From the cell containing the given text, extract its center point as (x, y) coordinate. 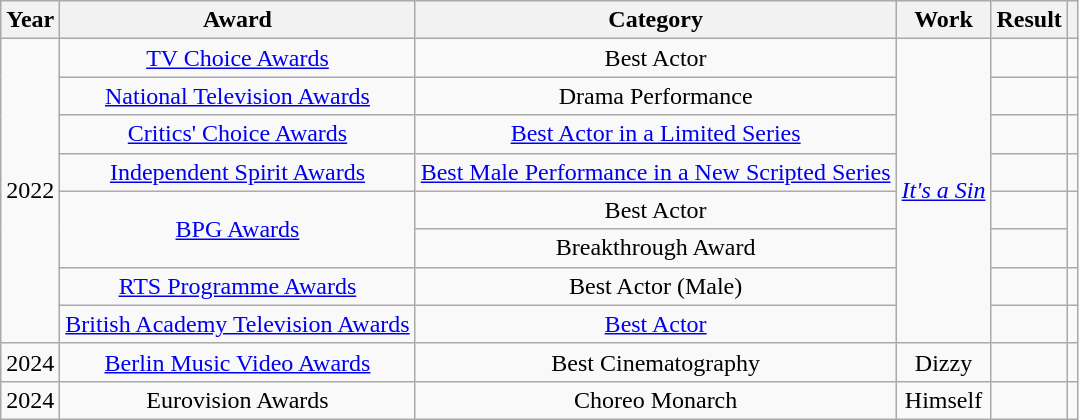
Best Cinematography (656, 362)
Result (1029, 20)
Himself (944, 400)
Drama Performance (656, 96)
Best Male Performance in a New Scripted Series (656, 172)
Independent Spirit Awards (238, 172)
Category (656, 20)
Critics' Choice Awards (238, 134)
Best Actor (Male) (656, 286)
Eurovision Awards (238, 400)
Choreo Monarch (656, 400)
It's a Sin (944, 191)
Year (30, 20)
National Television Awards (238, 96)
RTS Programme Awards (238, 286)
BPG Awards (238, 229)
2022 (30, 191)
Best Actor in a Limited Series (656, 134)
Work (944, 20)
Dizzy (944, 362)
British Academy Television Awards (238, 324)
Breakthrough Award (656, 248)
Award (238, 20)
TV Choice Awards (238, 58)
Berlin Music Video Awards (238, 362)
